Detect which cell encompasses the target text, then output its [X, Y] center coordinate. 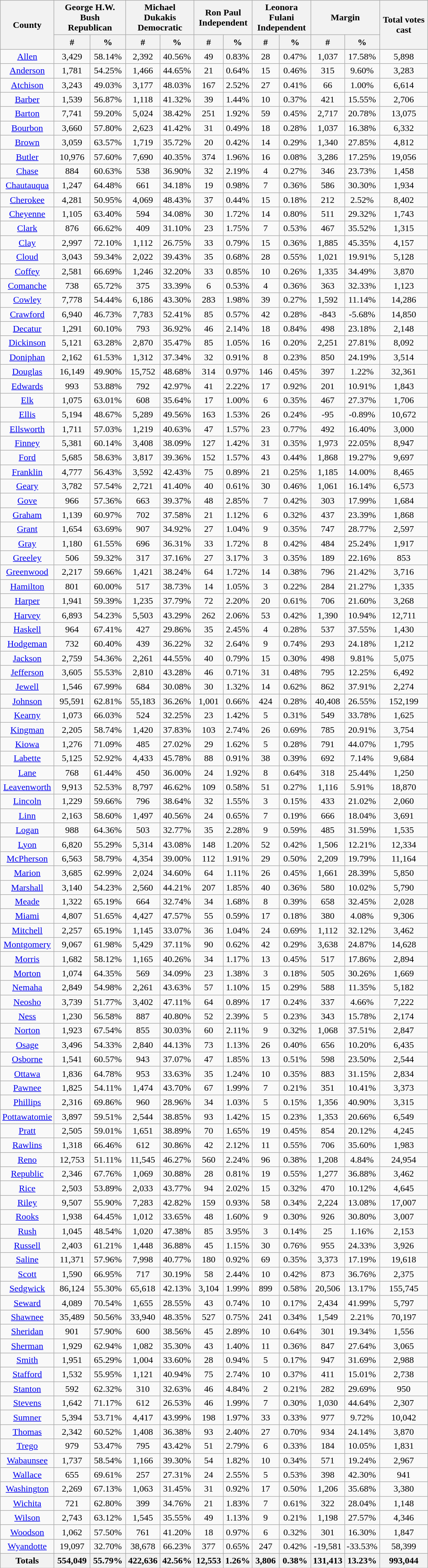
Finney [27, 443]
Lyon [27, 844]
3,685 [72, 873]
3,059 [72, 142]
549 [327, 715]
1,973 [327, 443]
1,074 [72, 973]
2.11% [238, 1031]
363 [327, 286]
2,162 [72, 357]
67.13% [108, 1489]
2,894 [404, 959]
Crawford [27, 314]
855 [143, 1031]
2,316 [72, 1102]
39.30% [177, 1460]
Douglas [27, 371]
Ottawa [27, 1073]
37.11% [177, 945]
47.11% [177, 1002]
21.60% [362, 601]
62.80% [108, 1503]
1.83% [238, 1503]
16.30% [362, 1532]
Greenwood [27, 572]
5,194 [72, 414]
2,342 [72, 1432]
1,318 [72, 1145]
44.55% [177, 658]
32,361 [404, 371]
315 [327, 71]
1,021 [327, 257]
36.90% [177, 171]
1.60% [238, 1217]
399 [143, 1503]
251 [209, 114]
63.69% [108, 529]
1.62% [238, 744]
1,532 [72, 1375]
37 [209, 200]
49.90% [108, 371]
Chautauqua [27, 185]
4,089 [72, 1303]
Greeley [27, 558]
1.03% [238, 1102]
Jewell [27, 687]
293 [327, 644]
31.59% [362, 830]
Rooks [27, 1217]
1,012 [143, 1217]
44.64% [362, 1403]
Seward [27, 1303]
62.99% [108, 873]
70 [209, 1131]
1.97% [238, 1417]
29.32% [362, 214]
1.12% [238, 515]
35.64% [177, 400]
60.40% [108, 644]
5,128 [404, 257]
Logan [27, 830]
1.82% [238, 1460]
5.91% [362, 787]
4,281 [72, 200]
67.99% [108, 687]
702 [143, 515]
17.19% [362, 1260]
42.13% [177, 1288]
88 [209, 758]
27.37% [362, 400]
39.36% [177, 458]
793 [143, 329]
23.39% [362, 515]
Jefferson [27, 673]
Graham [27, 515]
1,836 [72, 1073]
Sumner [27, 1417]
95,591 [72, 701]
1,625 [404, 715]
35.60% [362, 1145]
283 [209, 300]
37.34% [177, 357]
Marion [27, 873]
37.55% [362, 629]
57.80% [108, 128]
63.01% [108, 400]
11,164 [404, 859]
696 [143, 543]
Wichita [27, 1503]
-843 [327, 314]
38.42% [177, 114]
18,870 [404, 787]
48.43% [177, 200]
32.33% [362, 286]
51.65% [108, 916]
64.35% [108, 973]
1.20% [238, 844]
2,810 [143, 673]
32.45% [362, 902]
13.23% [362, 1560]
664 [143, 902]
38.85% [177, 1117]
1,592 [327, 300]
684 [143, 687]
1,737 [72, 1460]
492 [327, 429]
658 [327, 902]
1,661 [327, 873]
37.16% [177, 558]
Meade [27, 902]
3,897 [72, 1117]
1,356 [327, 1102]
Kingman [27, 730]
Butler [27, 157]
2,597 [404, 529]
38.24% [177, 572]
18.04% [362, 816]
3,283 [404, 71]
427 [143, 629]
Pawnee [27, 1088]
1.16% [362, 1231]
1,795 [404, 744]
524 [143, 715]
26.55% [362, 701]
1,340 [327, 142]
424 [266, 701]
-19,581 [327, 1546]
66.46% [108, 1145]
61.21% [108, 1245]
70,197 [404, 1317]
41.32% [177, 99]
28.39% [362, 873]
36.22% [177, 644]
1,229 [72, 801]
854 [327, 1131]
926 [327, 1217]
53.89% [108, 1188]
2,148 [404, 329]
24.19% [362, 357]
40.77% [177, 1260]
374 [209, 157]
950 [404, 1389]
7,783 [143, 314]
0.19% [295, 816]
Trego [27, 1446]
661 [143, 185]
3,315 [404, 1102]
3,007 [404, 1217]
4,807 [72, 916]
66.62% [108, 228]
59.34% [108, 257]
112 [209, 859]
1,075 [72, 400]
4,777 [72, 472]
43.70% [177, 1088]
2.20% [238, 601]
33.78% [362, 715]
1,073 [72, 715]
Nemaha [27, 988]
60 [209, 1031]
30.88% [177, 1174]
717 [143, 1274]
57 [209, 988]
71.09% [108, 744]
86,124 [72, 1288]
6,332 [404, 128]
34.18% [177, 185]
Clark [27, 228]
Riley [27, 1203]
55 [209, 916]
Ford [27, 458]
44.65% [177, 71]
1,277 [327, 1174]
2,217 [72, 572]
65.72% [108, 286]
Wabaunsee [27, 1460]
53.88% [108, 386]
1.44% [238, 99]
4.08% [362, 916]
791 [327, 744]
16,149 [72, 371]
27.31% [177, 1475]
9.81% [362, 658]
282 [327, 1389]
180 [209, 1260]
48.54% [108, 1231]
941 [404, 1475]
960 [143, 1102]
37.91% [362, 687]
53.71% [108, 1417]
25.44% [362, 773]
3,926 [404, 1245]
60.57% [108, 1059]
54 [209, 1460]
Leavenworth [27, 787]
Saline [27, 1260]
30.80% [362, 1217]
24.18% [362, 644]
47.57% [177, 916]
17.99% [362, 501]
5,685 [72, 458]
883 [327, 1073]
0.47% [295, 56]
67.54% [108, 1031]
1,711 [72, 429]
0.81% [238, 1174]
1,105 [72, 214]
1,020 [143, 1231]
44.07% [362, 744]
2,403 [72, 1245]
58.79% [108, 859]
39.00% [177, 859]
19,097 [72, 1546]
6,573 [404, 486]
163 [209, 414]
Leonora FulaniIndependent [282, 18]
1,923 [72, 1031]
35,489 [72, 1317]
24.87% [362, 945]
527 [209, 1317]
1,420 [143, 730]
90 [209, 945]
45.35% [362, 243]
26.53% [177, 1403]
201 [327, 386]
3,716 [404, 572]
56.58% [108, 1016]
7,222 [404, 1002]
159 [209, 1203]
24,954 [404, 1160]
380 [327, 916]
1,743 [404, 214]
57.54% [108, 486]
0.98% [238, 185]
2.28% [238, 830]
3.95% [238, 1231]
60.00% [108, 586]
1,118 [143, 99]
-95 [327, 414]
785 [327, 730]
1,541 [72, 1059]
4,812 [404, 142]
1.32% [238, 687]
1,001 [209, 701]
1,069 [143, 1174]
1,166 [143, 1460]
1,917 [404, 543]
1,590 [72, 1274]
64.45% [108, 1217]
Johnson [27, 701]
63.12% [108, 1518]
560 [209, 1160]
3,496 [72, 1045]
54.36% [108, 658]
4,433 [143, 758]
2,060 [404, 801]
4,427 [143, 916]
Rice [27, 1188]
Thomas [27, 1432]
2,375 [404, 1274]
48.67% [108, 414]
30.03% [177, 1031]
5,125 [72, 758]
655 [72, 1475]
Montgomery [27, 945]
9,507 [72, 1203]
11.14% [362, 300]
Scott [27, 1274]
1,208 [327, 1160]
10,976 [72, 157]
12,711 [404, 615]
Atchison [27, 85]
30.26% [362, 973]
38.89% [177, 1131]
2.55% [238, 1475]
155,745 [404, 1288]
0.08% [295, 157]
656 [327, 1045]
27.81% [362, 343]
Ness [27, 1016]
2,024 [143, 873]
Cheyenne [27, 214]
1,082 [143, 1346]
Miami [27, 916]
59 [266, 114]
51.77% [108, 1002]
67.76% [108, 1174]
37.51% [362, 1031]
6,563 [72, 859]
1,655 [143, 1303]
663 [143, 501]
1,121 [143, 1375]
1,219 [143, 429]
58.14% [108, 56]
1,684 [404, 501]
0.70% [295, 1432]
58.12% [108, 959]
184 [327, 1446]
993 [72, 386]
1,474 [143, 1088]
0.22% [295, 586]
Osborne [27, 1059]
4.66% [362, 1002]
1,546 [72, 687]
25 [327, 1231]
65.29% [108, 1360]
2,251 [327, 343]
470 [327, 1188]
2 [266, 1389]
27.85% [362, 142]
34.92% [177, 529]
64.48% [108, 185]
66 [327, 85]
0.76% [295, 1245]
41.99% [362, 1303]
12,753 [72, 1160]
McPherson [27, 859]
19.27% [362, 458]
9.60% [362, 71]
60.63% [108, 171]
96 [266, 1160]
48.68% [177, 371]
14.00% [362, 472]
411 [327, 1375]
3,402 [143, 1002]
1.10% [238, 988]
46.62% [177, 787]
953 [143, 1073]
43.77% [177, 1188]
17.86% [362, 959]
3,638 [327, 945]
600 [143, 1331]
1,934 [404, 185]
49.03% [108, 85]
9,697 [404, 458]
0.49% [238, 128]
0.41% [295, 85]
46.27% [177, 1160]
8,947 [404, 443]
16.14% [362, 486]
9.72% [362, 1417]
2,870 [143, 343]
2.14% [238, 329]
4,417 [143, 1417]
42.97% [177, 386]
44.13% [177, 1045]
11,371 [72, 1260]
907 [143, 529]
6,549 [404, 1117]
1,556 [404, 1331]
48.03% [177, 85]
32.12% [362, 930]
943 [143, 1059]
5,182 [404, 988]
6,614 [404, 85]
62.81% [108, 701]
34.49% [362, 271]
36.00% [177, 773]
0.68% [238, 257]
Edwards [27, 386]
45.78% [177, 758]
3,817 [143, 458]
337 [327, 1002]
876 [72, 228]
50.95% [108, 200]
5,121 [72, 343]
Chase [27, 171]
152,199 [404, 701]
42.43% [177, 472]
57.03% [108, 429]
0.25% [295, 472]
692 [327, 758]
Anderson [27, 71]
43.30% [177, 300]
3,380 [404, 1489]
241 [266, 1317]
955 [327, 1245]
41.20% [177, 1532]
35.30% [177, 1346]
9,684 [404, 758]
Mitchell [27, 930]
62.32% [108, 1389]
Comanche [27, 286]
Dickinson [27, 343]
884 [72, 171]
56.43% [108, 472]
County [27, 25]
934 [327, 1432]
1,165 [143, 959]
1,353 [327, 1117]
5,790 [404, 887]
40.90% [362, 1102]
Harvey [27, 615]
2.45% [238, 629]
979 [72, 1446]
31.10% [177, 228]
20,506 [327, 1288]
3,592 [143, 472]
57.90% [108, 1331]
55.29% [108, 844]
21.42% [362, 572]
1,230 [72, 1016]
61.44% [108, 773]
36.92% [177, 329]
4,069 [143, 200]
3,660 [72, 128]
24.14% [362, 1432]
28.55% [177, 1303]
2.79% [238, 1446]
1,322 [72, 902]
1,062 [72, 1532]
Total votes cast [404, 25]
66.23% [177, 1546]
1,116 [327, 787]
Ellis [27, 414]
262 [209, 615]
1,642 [72, 1403]
72.10% [108, 243]
10.20% [362, 1045]
3,739 [72, 1002]
2.21% [362, 1317]
2,847 [404, 1031]
1,123 [404, 286]
5,394 [72, 1417]
65,618 [143, 1288]
43.28% [177, 673]
Bourbon [27, 128]
1,825 [72, 1088]
40.80% [177, 1016]
1,831 [404, 1446]
43.63% [177, 988]
33.39% [177, 286]
398 [327, 1475]
0.83% [238, 56]
146 [266, 371]
54.25% [108, 71]
4,245 [404, 1131]
32.25% [177, 715]
580 [327, 887]
5,024 [143, 114]
63.28% [108, 343]
64.36% [108, 830]
1,951 [72, 1360]
58.74% [108, 730]
8,465 [404, 472]
10.94% [362, 615]
0.26% [295, 271]
422,636 [143, 1560]
11,545 [143, 1160]
2,174 [404, 1016]
554,049 [72, 1560]
433 [327, 801]
27.64% [362, 1346]
33.63% [177, 1073]
9,306 [404, 916]
53.47% [108, 1446]
19.79% [362, 859]
666 [327, 816]
511 [327, 214]
1,068 [327, 1031]
George H.W. BushRepublican [90, 18]
2.64% [238, 644]
69.86% [108, 1102]
19.24% [362, 1460]
537 [327, 629]
Gray [27, 543]
0.40% [295, 1045]
2,967 [404, 1460]
3,065 [404, 1346]
32.63% [177, 1389]
38 [266, 758]
Hodgeman [27, 644]
10.12% [362, 1188]
Shawnee [27, 1317]
40.63% [177, 429]
1,198 [327, 1518]
Stanton [27, 1389]
1,235 [143, 601]
608 [143, 400]
17.58% [362, 56]
Harper [27, 601]
17,007 [404, 1203]
1,669 [404, 973]
14,286 [404, 300]
3,605 [72, 673]
0.94% [238, 1360]
3,000 [404, 429]
34.08% [177, 214]
35.55% [177, 1518]
27.02% [177, 744]
Ellsworth [27, 429]
1,246 [143, 271]
284 [327, 586]
450 [143, 773]
2,997 [72, 243]
2,392 [143, 56]
2,759 [72, 658]
4,354 [143, 859]
5,075 [404, 658]
23.18% [362, 329]
40.94% [177, 1375]
6,186 [143, 300]
55,183 [143, 701]
55.90% [108, 1203]
3,806 [266, 1560]
2.06% [238, 615]
1,250 [404, 773]
351 [327, 1088]
Cloud [27, 257]
20.78% [362, 114]
594 [143, 214]
847 [327, 1346]
Totals [27, 1560]
5,429 [143, 945]
2,849 [72, 988]
54.11% [108, 1088]
212 [327, 200]
947 [327, 1360]
0.57% [238, 314]
2,834 [404, 1073]
Ron PaulIndependent [223, 18]
901 [72, 1331]
5,850 [404, 873]
3,286 [327, 157]
2,560 [143, 887]
738 [72, 286]
318 [327, 773]
38.56% [177, 1331]
23.50% [362, 1059]
1.22% [362, 371]
52.92% [108, 758]
Rawlins [27, 1145]
3,408 [143, 443]
1.75% [238, 228]
10.05% [362, 1446]
8,402 [404, 200]
2,505 [72, 1131]
Sedgwick [27, 1288]
586 [327, 185]
16.40% [362, 429]
61.98% [108, 945]
Morton [27, 973]
1,212 [404, 644]
1,148 [404, 1503]
13.08% [362, 1203]
3.17% [238, 558]
7,690 [143, 157]
37.79% [177, 601]
1,719 [143, 142]
571 [327, 1460]
1,139 [72, 515]
1.53% [238, 414]
569 [143, 973]
Rush [27, 1231]
1,535 [404, 830]
1.98% [238, 300]
Kiowa [27, 744]
30.86% [177, 1145]
62.94% [108, 1346]
-0.89% [362, 414]
862 [327, 687]
167 [209, 85]
2,988 [404, 1360]
2,721 [143, 486]
14,628 [404, 945]
33.60% [177, 1360]
0.85% [238, 271]
32.20% [177, 271]
32.77% [177, 830]
Hamilton [27, 586]
2.22% [238, 386]
3,514 [404, 357]
15,752 [143, 371]
0.48% [295, 673]
4,157 [404, 243]
Stafford [27, 1375]
Decatur [27, 329]
Neosho [27, 1002]
1,448 [143, 1245]
94 [209, 1188]
2,269 [72, 1489]
16.38% [362, 128]
2,022 [143, 257]
Woodson [27, 1532]
Franklin [27, 472]
46.73% [108, 314]
12,553 [209, 1560]
0.84% [295, 329]
5,503 [143, 615]
35.52% [362, 228]
37.58% [177, 515]
Wyandotte [27, 1546]
4,645 [404, 1188]
2,346 [72, 1174]
17.25% [362, 157]
247 [266, 1546]
Brown [27, 142]
30.19% [177, 1274]
12.25% [362, 673]
1,063 [143, 1489]
60.14% [108, 443]
7.14% [362, 758]
Wallace [27, 1475]
15.78% [362, 1016]
Wilson [27, 1518]
2.85% [238, 501]
257 [143, 1475]
38,678 [143, 1546]
54.44% [108, 300]
109 [209, 787]
34.76% [177, 1503]
Elk [27, 400]
10,672 [404, 414]
6,893 [72, 615]
Clay [27, 243]
2.44% [238, 1274]
310 [143, 1389]
52.53% [108, 787]
3,140 [72, 887]
3,104 [209, 1288]
1,847 [404, 1532]
30.30% [362, 185]
Morris [27, 959]
853 [404, 558]
67 [209, 1088]
503 [143, 830]
0.66% [238, 701]
23.73% [362, 171]
1,030 [327, 1403]
732 [72, 644]
Osage [27, 1045]
Smith [27, 1360]
189 [327, 558]
36.38% [177, 1432]
43.29% [177, 615]
1,983 [404, 1145]
55.79% [108, 1560]
1.17% [238, 959]
1.24% [238, 1073]
37.83% [177, 730]
28.77% [362, 529]
33.65% [177, 1217]
10.41% [362, 1088]
Republic [27, 1174]
2.89% [238, 1331]
2.40% [238, 1432]
Kearny [27, 715]
6,820 [72, 844]
505 [327, 973]
47.38% [177, 1231]
55.95% [108, 1375]
40.35% [177, 157]
Jackson [27, 658]
1,654 [72, 529]
409 [143, 228]
52.41% [177, 314]
Gove [27, 501]
152 [209, 458]
2.12% [238, 1145]
2,434 [327, 1303]
1,045 [72, 1231]
Haskell [27, 629]
5,289 [143, 414]
35.47% [177, 343]
3,429 [72, 56]
887 [143, 1016]
31.69% [362, 1360]
1,466 [143, 71]
58,399 [404, 1546]
1,185 [327, 472]
1,315 [404, 228]
37.07% [177, 1059]
1.15% [238, 1245]
Geary [27, 486]
1,497 [143, 816]
0.75% [238, 1317]
72 [209, 601]
57.96% [108, 1260]
2,307 [404, 1403]
6,435 [404, 1045]
Marshall [27, 887]
721 [72, 1503]
38.09% [177, 443]
1.96% [238, 157]
10.91% [362, 386]
19.34% [362, 1331]
1,941 [72, 601]
964 [72, 629]
7,778 [72, 300]
56.87% [108, 99]
60.97% [108, 515]
Norton [27, 1031]
2.39% [238, 1016]
58.63% [108, 458]
2,163 [72, 816]
57.50% [108, 1532]
0.93% [238, 1203]
375 [143, 286]
27.57% [362, 1518]
0.51% [295, 1059]
19,618 [404, 1260]
1,312 [143, 357]
43.99% [177, 1417]
11.35% [362, 988]
Allen [27, 56]
2,033 [143, 1188]
747 [327, 529]
2,028 [404, 902]
3,691 [404, 816]
63.57% [108, 142]
28.96% [177, 1102]
792 [143, 386]
439 [143, 644]
2,840 [143, 1045]
966 [72, 501]
1,706 [404, 400]
15.55% [362, 99]
1,545 [143, 1518]
41.40% [177, 486]
41.42% [177, 128]
32.74% [177, 902]
10.02% [362, 887]
1,276 [72, 744]
5,314 [143, 844]
5,898 [404, 56]
988 [72, 830]
993,044 [404, 1560]
29.86% [177, 629]
39.43% [177, 257]
66.03% [108, 715]
60.10% [108, 329]
1,004 [143, 1360]
55.53% [108, 673]
33.07% [177, 930]
-33.53% [362, 1546]
421 [327, 99]
2,743 [72, 1518]
0.31% [295, 715]
1.40% [238, 1346]
21.27% [362, 586]
6,492 [404, 673]
7,741 [72, 114]
Linn [27, 816]
69 [266, 1260]
Lincoln [27, 801]
Cherokee [27, 200]
1,458 [404, 171]
42.30% [362, 1475]
0.71% [238, 673]
0.20% [295, 343]
1,781 [72, 71]
1,247 [72, 185]
2.24% [238, 1160]
Cowley [27, 300]
3,177 [143, 85]
207 [209, 887]
48.35% [177, 1317]
55.30% [108, 1288]
1,421 [143, 572]
0.80% [295, 214]
13,075 [404, 114]
10,042 [404, 1417]
2,717 [327, 114]
59.20% [108, 114]
2,738 [404, 1375]
1,843 [404, 386]
1,408 [143, 1432]
29.69% [362, 1389]
1,206 [327, 1489]
346 [327, 171]
36.26% [177, 701]
437 [327, 515]
36.31% [177, 543]
1,061 [327, 486]
32.70% [108, 1546]
44.21% [177, 887]
61.53% [108, 357]
2,623 [143, 128]
1.55% [238, 801]
43.42% [177, 1446]
38.73% [177, 586]
1,145 [143, 930]
53 [266, 615]
59.39% [108, 601]
506 [72, 558]
19.91% [362, 257]
22.05% [362, 443]
3,754 [404, 730]
66.95% [108, 1274]
8,092 [404, 343]
25.24% [362, 543]
1,938 [72, 1217]
20.12% [362, 1131]
588 [327, 988]
34.60% [177, 873]
31.45% [177, 1489]
Barton [27, 114]
58.60% [108, 816]
64.78% [108, 1073]
26.75% [177, 243]
33,940 [143, 1317]
1,506 [327, 844]
977 [327, 1417]
1,390 [327, 615]
Pottawatomie [27, 1117]
Russell [27, 1245]
198 [209, 1417]
20.91% [362, 730]
2,224 [327, 1203]
0.77% [295, 429]
899 [266, 1288]
40,408 [327, 701]
Stevens [27, 1403]
50.56% [108, 1317]
57.36% [108, 501]
57.60% [108, 157]
59.51% [108, 1117]
5,797 [404, 1303]
2,209 [327, 859]
314 [209, 371]
38.64% [177, 801]
12.21% [362, 844]
1,549 [327, 1317]
70.54% [108, 1303]
1.38% [238, 973]
7,283 [143, 1203]
1.26% [238, 1560]
2,205 [72, 730]
Margin [345, 18]
1,885 [327, 243]
Reno [27, 1160]
6,940 [72, 314]
22.16% [362, 558]
35.72% [177, 142]
19,056 [404, 157]
4,346 [404, 1518]
5,381 [72, 443]
Michael DukakisDemocratic [160, 18]
36.76% [362, 1274]
42.56% [177, 1560]
1,291 [72, 329]
3,268 [404, 601]
131,413 [327, 1560]
873 [327, 1274]
43.08% [177, 844]
30.08% [177, 687]
41 [209, 386]
103 [209, 730]
9,913 [72, 787]
59.01% [108, 1131]
Barber [27, 99]
3,243 [72, 85]
63.40% [108, 214]
1,539 [72, 99]
34.09% [177, 973]
Washington [27, 1489]
21.02% [362, 801]
Coffey [27, 271]
1,180 [72, 543]
850 [327, 357]
2,274 [404, 687]
59.32% [108, 558]
397 [327, 371]
69.61% [108, 1475]
0.14% [295, 1231]
61.55% [108, 543]
3,782 [72, 486]
Sheridan [27, 1331]
51.11% [108, 1160]
67.41% [108, 629]
40.26% [177, 959]
Labette [27, 758]
39.37% [177, 501]
-5.68% [362, 314]
73 [209, 1045]
1.65% [238, 1131]
66.69% [108, 271]
322 [327, 1503]
31.15% [362, 1073]
35.68% [362, 1489]
2,581 [72, 271]
2,706 [404, 99]
14,850 [404, 314]
1.91% [238, 859]
Pratt [27, 1131]
377 [209, 1546]
592 [72, 1389]
36 [209, 930]
12,334 [404, 844]
1,682 [72, 959]
28.04% [362, 1503]
42.82% [177, 1203]
71.17% [108, 1403]
1.68% [238, 902]
317 [143, 558]
2,153 [404, 1231]
9,067 [72, 945]
24.33% [362, 1245]
Sherman [27, 1346]
Doniphan [27, 357]
54.33% [108, 1045]
3,043 [72, 257]
1,651 [143, 1131]
768 [72, 773]
1,430 [404, 629]
20.66% [362, 1117]
7,998 [143, 1260]
58.54% [108, 1460]
54.98% [108, 988]
2.02% [238, 1188]
8,797 [143, 787]
538 [143, 171]
Lane [27, 773]
801 [72, 586]
2,257 [72, 930]
303 [327, 501]
Grant [27, 529]
2,503 [72, 1188]
60.52% [108, 1432]
761 [143, 1532]
343 [327, 1016]
127 [209, 443]
148 [209, 844]
49.56% [177, 414]
13.17% [362, 1288]
1,929 [72, 1346]
1.11% [238, 873]
598 [327, 1059]
Phillips [27, 1102]
2.19% [238, 171]
484 [327, 543]
15.01% [362, 1375]
